Return the [x, y] coordinate for the center point of the cell that contains the specified text.  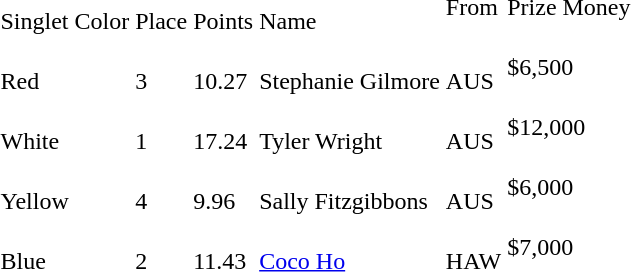
17.24 [224, 128]
Sally Fitzgibbons [350, 188]
1 [162, 128]
3 [162, 68]
4 [162, 188]
10.27 [224, 68]
9.96 [224, 188]
Stephanie Gilmore [350, 68]
Tyler Wright [350, 128]
